From the cell containing the given text, extract its center point as [x, y] coordinate. 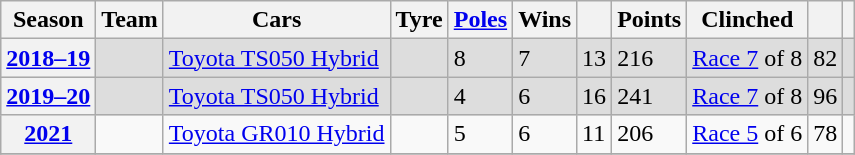
Cars [276, 20]
Tyre [419, 20]
16 [594, 96]
Season [48, 20]
Clinched [748, 20]
4 [480, 96]
216 [650, 58]
2019–20 [48, 96]
13 [594, 58]
8 [480, 58]
5 [480, 134]
Race 5 of 6 [748, 134]
11 [594, 134]
Team [130, 20]
Wins [545, 20]
78 [826, 134]
96 [826, 96]
2021 [48, 134]
Poles [480, 20]
206 [650, 134]
241 [650, 96]
7 [545, 58]
Toyota GR010 Hybrid [276, 134]
2018–19 [48, 58]
82 [826, 58]
Points [650, 20]
